Return the [X, Y] coordinate for the center point of the cell that contains the specified text.  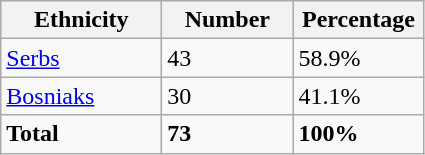
Bosniaks [82, 96]
Percentage [358, 20]
Serbs [82, 58]
58.9% [358, 58]
100% [358, 134]
30 [228, 96]
73 [228, 134]
Ethnicity [82, 20]
41.1% [358, 96]
43 [228, 58]
Number [228, 20]
Total [82, 134]
